From the cell containing the given text, extract its center point as (x, y) coordinate. 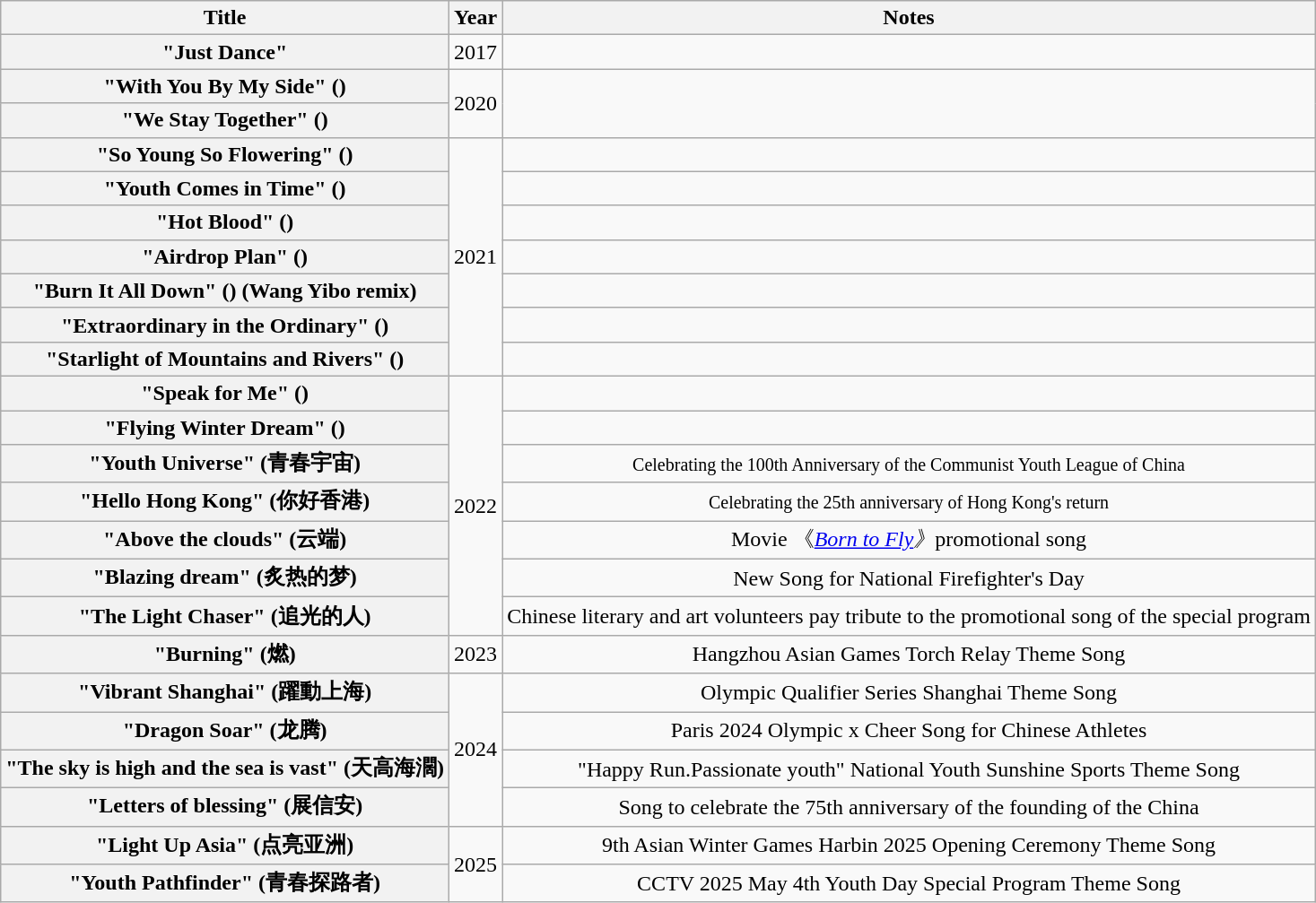
"Youth Comes in Time" () (225, 188)
Year (475, 18)
2025 (475, 864)
"Starlight of Mountains and Rivers" () (225, 359)
"Dragon Soar" (龙腾) (225, 732)
Song to celebrate the 75th anniversary of the founding of the China (910, 807)
"With You By My Side" () (225, 86)
"Letters of blessing" (展信安) (225, 807)
"Hot Blood" () (225, 222)
"Vibrant Shanghai" (躍動上海) (225, 692)
"Light Up Asia" (点亮亚洲) (225, 845)
"Airdrop Plan" () (225, 256)
"We Stay Together" () (225, 120)
Hangzhou Asian Games Torch Relay Theme Song (910, 655)
"Above the clouds" (云端) (225, 540)
"Just Dance" (225, 52)
"The Light Chaser" (追光的人) (225, 617)
Olympic Qualifier Series Shanghai Theme Song (910, 692)
Chinese literary and art volunteers pay tribute to the promotional song of the special program (910, 617)
Celebrating the 25th anniversary of Hong Kong's return (910, 502)
"Blazing dream" (炙热的梦) (225, 577)
2021 (475, 256)
"So Young So Flowering" () (225, 154)
2017 (475, 52)
"Extraordinary in the Ordinary" () (225, 325)
"The sky is high and the sea is vast" (天高海濶) (225, 769)
"Speak for Me" () (225, 393)
2022 (475, 506)
New Song for National Firefighter's Day (910, 577)
Notes (910, 18)
"Burning" (燃) (225, 655)
Title (225, 18)
2020 (475, 103)
"Youth Pathfinder" (青春探路者) (225, 884)
9th Asian Winter Games Harbin 2025 Opening Ceremony Theme Song (910, 845)
Paris 2024 Olympic x Cheer Song for Chinese Athletes (910, 732)
"Youth Universe" (青春宇宙) (225, 465)
2023 (475, 655)
"Happy Run.Passionate youth" National Youth Sunshine Sports Theme Song (910, 769)
"Burn It All Down" () (Wang Yibo remix) (225, 291)
Movie 《Born to Fly》promotional song (910, 540)
"Hello Hong Kong" (你好香港) (225, 502)
CCTV 2025 May 4th Youth Day Special Program Theme Song (910, 884)
2024 (475, 750)
Celebrating the 100th Anniversary of the Communist Youth League of China (910, 465)
"Flying Winter Dream" () (225, 428)
